Return the (X, Y) coordinate for the center point of the cell that contains the specified text.  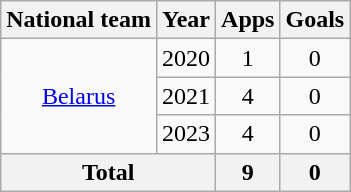
2020 (186, 58)
9 (248, 172)
National team (79, 20)
2021 (186, 96)
1 (248, 58)
Total (108, 172)
Goals (315, 20)
Year (186, 20)
Belarus (79, 96)
Apps (248, 20)
2023 (186, 134)
